Provide the [X, Y] coordinate of the cell's center where the given text is located.  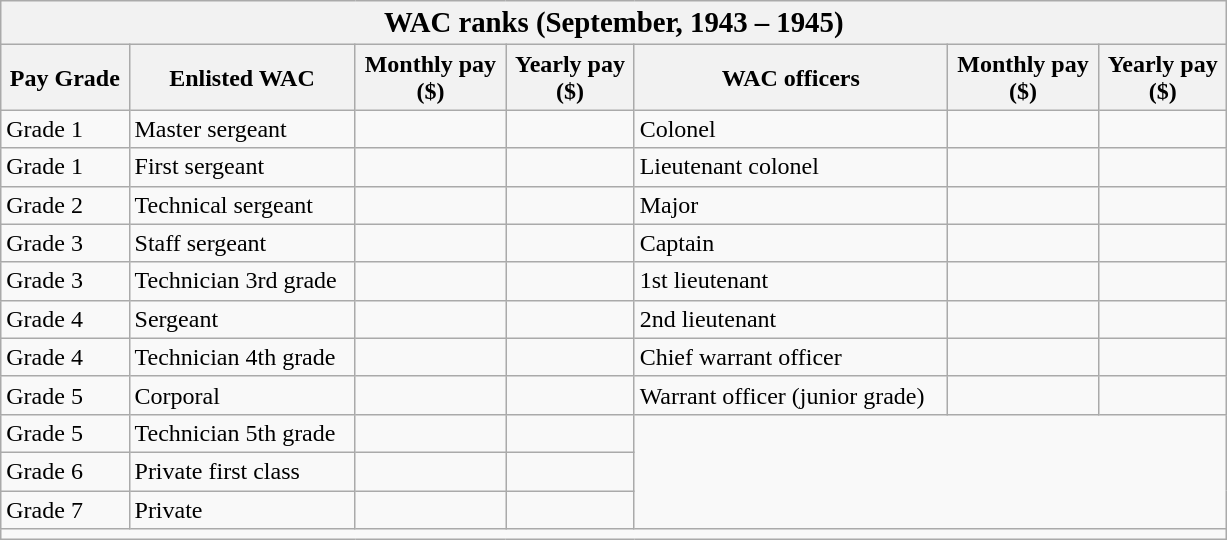
Master sergeant [242, 129]
First sergeant [242, 167]
WAC ranks (September, 1943 – 1945) [614, 23]
Private [242, 509]
Colonel [790, 129]
Grade 6 [65, 471]
1st lieutenant [790, 281]
Grade 2 [65, 205]
Enlisted WAC [242, 78]
Pay Grade [65, 78]
Private first class [242, 471]
Major [790, 205]
2nd lieutenant [790, 319]
Staff sergeant [242, 243]
Lieutenant colonel [790, 167]
Sergeant [242, 319]
Warrant officer (junior grade) [790, 395]
Technician 3rd grade [242, 281]
Technical sergeant [242, 205]
WAC officers [790, 78]
Captain [790, 243]
Grade 7 [65, 509]
Technician 5th grade [242, 433]
Technician 4th grade [242, 357]
Corporal [242, 395]
Chief warrant officer [790, 357]
